Detect which cell encompasses the target text, then output its (x, y) center coordinate. 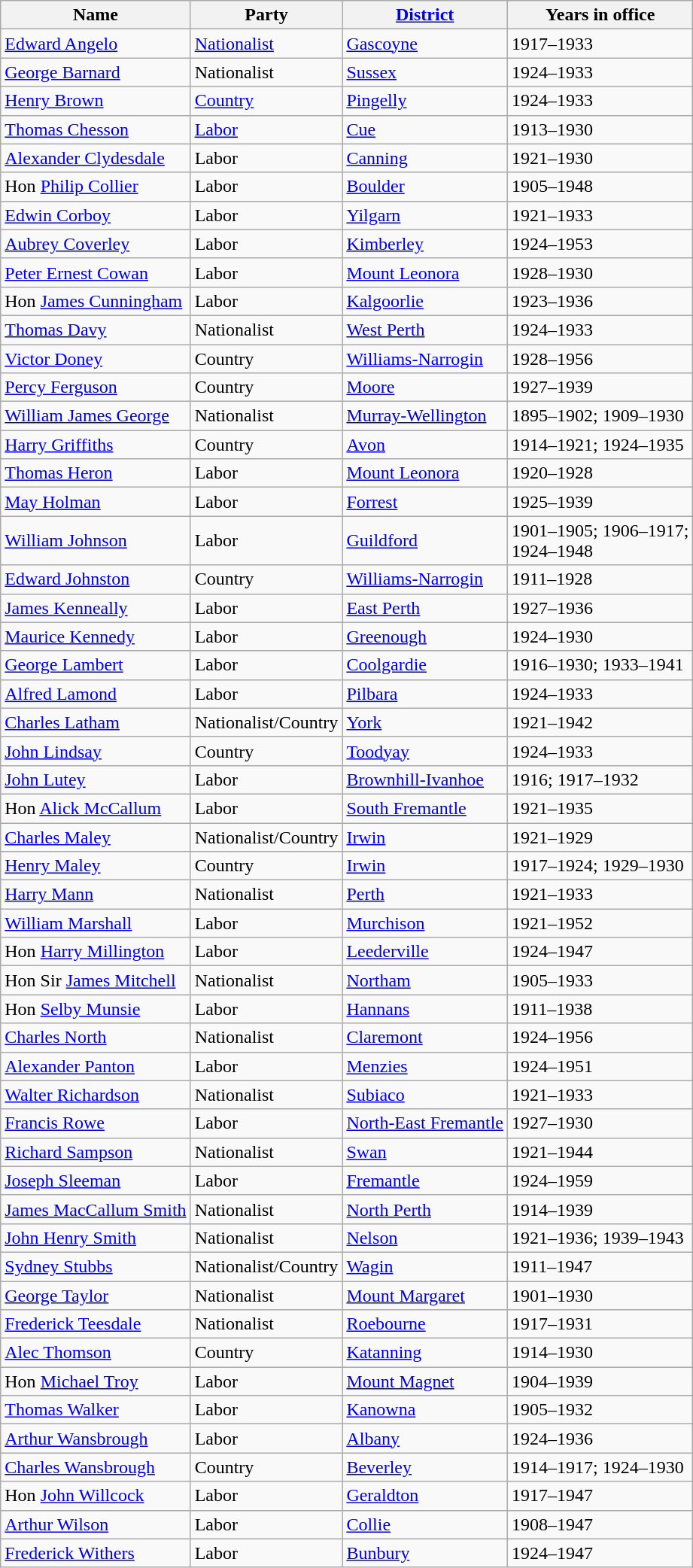
Katanning (425, 1353)
Greenough (425, 637)
Gascoyne (425, 44)
Name (96, 15)
George Barnard (96, 72)
Percy Ferguson (96, 387)
East Perth (425, 608)
Brownhill-Ivanhoe (425, 779)
1901–1905; 1906–1917;1924–1948 (600, 540)
Hon Harry Millington (96, 952)
West Perth (425, 330)
Forrest (425, 502)
Arthur Wansbrough (96, 1439)
1924–1953 (600, 244)
Richard Sampson (96, 1152)
South Fremantle (425, 808)
Hon Philip Collier (96, 187)
Roebourne (425, 1324)
May Holman (96, 502)
1905–1933 (600, 980)
1905–1948 (600, 187)
Hon Michael Troy (96, 1381)
1895–1902; 1909–1930 (600, 416)
Alfred Lamond (96, 694)
1916; 1917–1932 (600, 779)
Murchison (425, 923)
Thomas Davy (96, 330)
Pilbara (425, 694)
Nelson (425, 1238)
James Kenneally (96, 608)
Northam (425, 980)
1927–1939 (600, 387)
Leederville (425, 952)
Swan (425, 1152)
1921–1936; 1939–1943 (600, 1238)
1928–1930 (600, 272)
John Lindsay (96, 751)
1914–1921; 1924–1935 (600, 445)
1921–1942 (600, 722)
William Johnson (96, 540)
Alec Thomson (96, 1353)
Edward Angelo (96, 44)
Alexander Clydesdale (96, 158)
Edwin Corboy (96, 215)
Avon (425, 445)
1927–1936 (600, 608)
Hannans (425, 1009)
1916–1930; 1933–1941 (600, 665)
1924–1930 (600, 637)
Fremantle (425, 1181)
Albany (425, 1439)
Claremont (425, 1038)
1917–1924; 1929–1930 (600, 866)
Bunbury (425, 1553)
1920–1928 (600, 473)
1925–1939 (600, 502)
Joseph Sleeman (96, 1181)
1921–1929 (600, 837)
1914–1917; 1924–1930 (600, 1467)
James MacCallum Smith (96, 1209)
Hon Alick McCallum (96, 808)
Alexander Panton (96, 1066)
Maurice Kennedy (96, 637)
John Lutey (96, 779)
Years in office (600, 15)
1924–1951 (600, 1066)
1901–1930 (600, 1295)
District (425, 15)
Thomas Walker (96, 1410)
Party (266, 15)
Thomas Heron (96, 473)
Perth (425, 895)
1914–1939 (600, 1209)
Walter Richardson (96, 1095)
Harry Griffiths (96, 445)
1905–1932 (600, 1410)
Pingelly (425, 101)
Sussex (425, 72)
Canning (425, 158)
Kanowna (425, 1410)
George Taylor (96, 1295)
Edward Johnston (96, 579)
1921–1952 (600, 923)
Guildford (425, 540)
Victor Doney (96, 359)
Charles North (96, 1038)
Hon James Cunningham (96, 301)
1924–1956 (600, 1038)
Hon Selby Munsie (96, 1009)
1923–1936 (600, 301)
1921–1930 (600, 158)
William Marshall (96, 923)
1917–1931 (600, 1324)
North-East Fremantle (425, 1123)
Yilgarn (425, 215)
1921–1935 (600, 808)
Beverley (425, 1467)
Henry Maley (96, 866)
1927–1930 (600, 1123)
Francis Rowe (96, 1123)
York (425, 722)
Harry Mann (96, 895)
1917–1933 (600, 44)
1908–1947 (600, 1524)
1913–1930 (600, 129)
Charles Maley (96, 837)
1921–1944 (600, 1152)
Kimberley (425, 244)
Toodyay (425, 751)
Kalgoorlie (425, 301)
Wagin (425, 1266)
Charles Wansbrough (96, 1467)
Charles Latham (96, 722)
Geraldton (425, 1496)
Mount Margaret (425, 1295)
George Lambert (96, 665)
William James George (96, 416)
1914–1930 (600, 1353)
1911–1947 (600, 1266)
Frederick Withers (96, 1553)
Boulder (425, 187)
Sydney Stubbs (96, 1266)
1911–1938 (600, 1009)
John Henry Smith (96, 1238)
Hon Sir James Mitchell (96, 980)
Henry Brown (96, 101)
Murray-Wellington (425, 416)
1928–1956 (600, 359)
Aubrey Coverley (96, 244)
1904–1939 (600, 1381)
Collie (425, 1524)
Frederick Teesdale (96, 1324)
Thomas Chesson (96, 129)
1917–1947 (600, 1496)
Mount Magnet (425, 1381)
Peter Ernest Cowan (96, 272)
Cue (425, 129)
Moore (425, 387)
Subiaco (425, 1095)
Menzies (425, 1066)
North Perth (425, 1209)
Arthur Wilson (96, 1524)
1924–1959 (600, 1181)
Hon John Willcock (96, 1496)
1924–1936 (600, 1439)
1911–1928 (600, 579)
Coolgardie (425, 665)
